Return the [x, y] coordinate for the center point of the cell that contains the specified text.  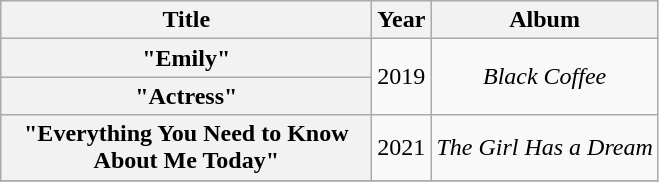
Album [545, 20]
The Girl Has a Dream [545, 148]
"Actress" [186, 96]
Black Coffee [545, 77]
"Everything You Need to Know About Me Today" [186, 148]
Title [186, 20]
Year [402, 20]
"Emily" [186, 58]
2019 [402, 77]
2021 [402, 148]
